For the text-containing cell, return its midpoint in (x, y) coordinate format. 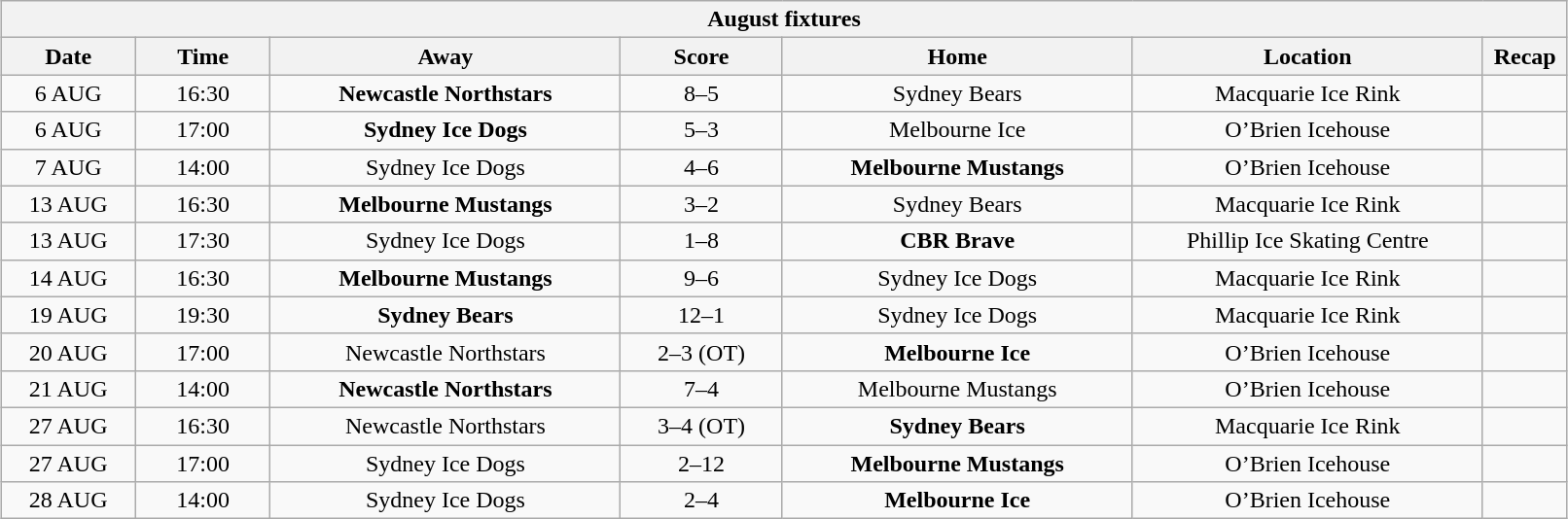
3–2 (701, 204)
5–3 (701, 130)
Recap (1525, 56)
3–4 (OT) (701, 426)
1–8 (701, 241)
7–4 (701, 389)
19 AUG (68, 315)
8–5 (701, 93)
2–3 (OT) (701, 352)
2–4 (701, 501)
Location (1307, 56)
Score (701, 56)
CBR Brave (957, 241)
Phillip Ice Skating Centre (1307, 241)
14 AUG (68, 278)
28 AUG (68, 501)
Time (202, 56)
19:30 (202, 315)
August fixtures (784, 19)
17:30 (202, 241)
2–12 (701, 464)
Away (445, 56)
Home (957, 56)
12–1 (701, 315)
7 AUG (68, 167)
9–6 (701, 278)
21 AUG (68, 389)
4–6 (701, 167)
20 AUG (68, 352)
Date (68, 56)
